Output the [x, y] coordinate of the center of the cell containing the given text.  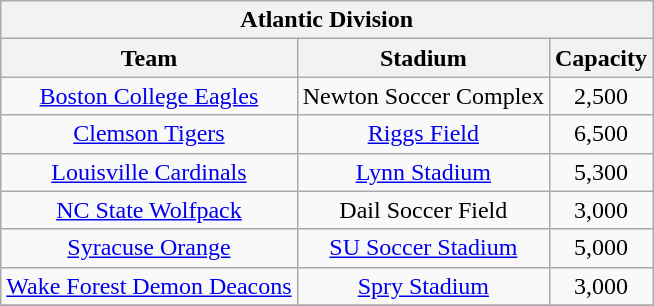
Team [149, 58]
Louisville Cardinals [149, 172]
Boston College Eagles [149, 96]
2,500 [600, 96]
Atlantic Division [327, 20]
NC State Wolfpack [149, 210]
5,300 [600, 172]
Dail Soccer Field [423, 210]
Wake Forest Demon Deacons [149, 286]
Stadium [423, 58]
Newton Soccer Complex [423, 96]
Capacity [600, 58]
Clemson Tigers [149, 134]
Lynn Stadium [423, 172]
5,000 [600, 248]
SU Soccer Stadium [423, 248]
Riggs Field [423, 134]
Spry Stadium [423, 286]
Syracuse Orange [149, 248]
6,500 [600, 134]
